From the cell containing the given text, extract its center point as (x, y) coordinate. 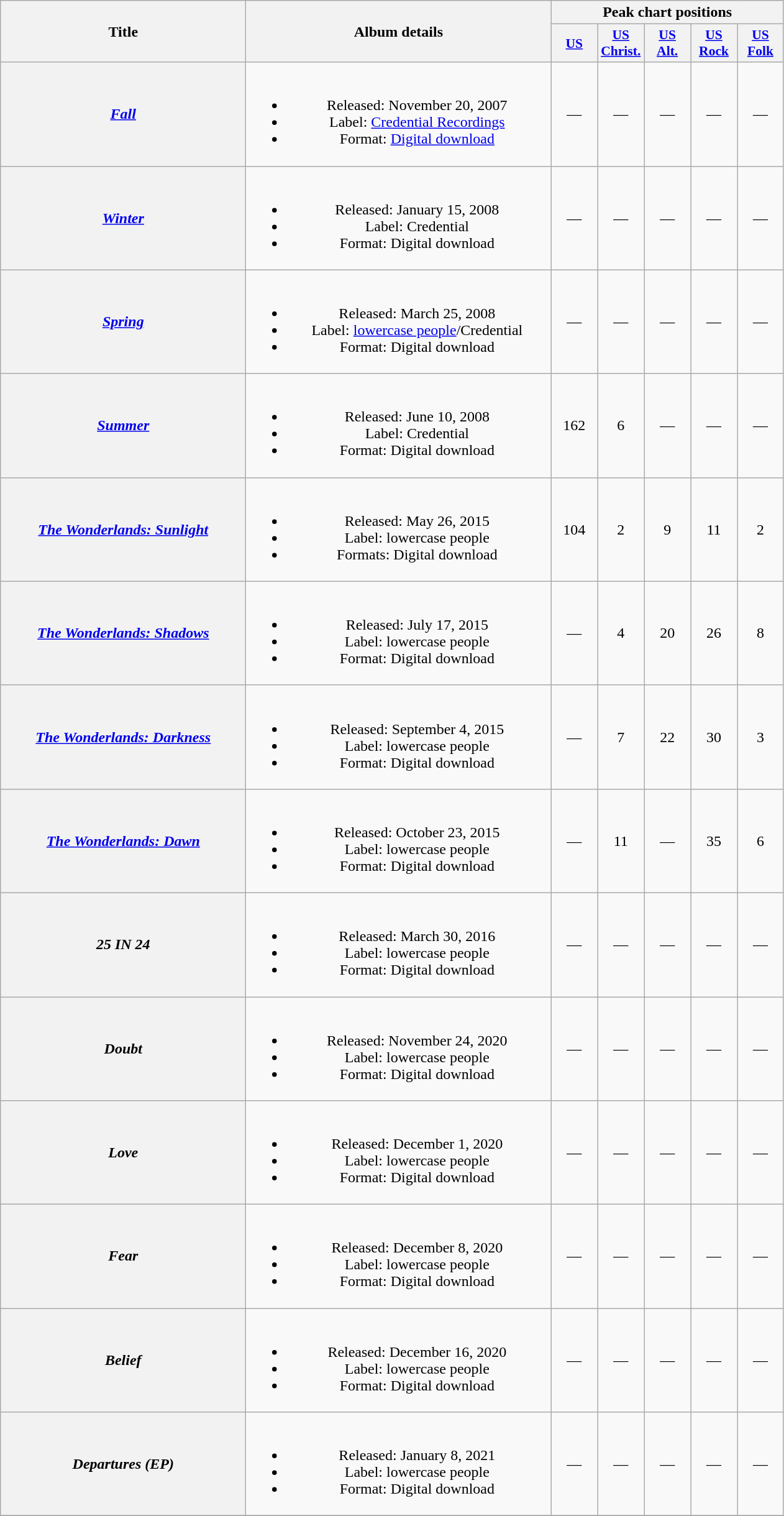
Album details (399, 31)
35 (714, 840)
Title (123, 31)
Released: December 8, 2020Label: lowercase peopleFormat: Digital download (399, 1257)
Released: July 17, 2015Label: lowercase peopleFormat: Digital download (399, 633)
The Wonderlands: Dawn (123, 840)
26 (714, 633)
Released: December 1, 2020Label: lowercase peopleFormat: Digital download (399, 1152)
Love (123, 1152)
162 (574, 425)
Released: November 20, 2007Label: Credential RecordingsFormat: Digital download (399, 114)
Released: September 4, 2015Label: lowercase peopleFormat: Digital download (399, 737)
7 (621, 737)
4 (621, 633)
The Wonderlands: Darkness (123, 737)
3 (760, 737)
22 (667, 737)
Departures (EP) (123, 1464)
104 (574, 530)
Released: October 23, 2015Label: lowercase peopleFormat: Digital download (399, 840)
9 (667, 530)
US (574, 44)
Released: December 16, 2020Label: lowercase peopleFormat: Digital download (399, 1360)
Released: January 15, 2008Label: CredentialFormat: Digital download (399, 218)
Fall (123, 114)
Doubt (123, 1049)
Released: June 10, 2008Label: CredentialFormat: Digital download (399, 425)
Released: March 30, 2016Label: lowercase peopleFormat: Digital download (399, 945)
30 (714, 737)
Summer (123, 425)
USRock (714, 44)
USAlt. (667, 44)
The Wonderlands: Shadows (123, 633)
Released: November 24, 2020Label: lowercase peopleFormat: Digital download (399, 1049)
20 (667, 633)
Winter (123, 218)
Peak chart positions (667, 12)
25 IN 24 (123, 945)
Belief (123, 1360)
Released: May 26, 2015Label: lowercase peopleFormats: Digital download (399, 530)
USFolk (760, 44)
Released: January 8, 2021Label: lowercase peopleFormat: Digital download (399, 1464)
USChrist. (621, 44)
Released: March 25, 2008Label: lowercase people/CredentialFormat: Digital download (399, 322)
The Wonderlands: Sunlight (123, 530)
Fear (123, 1257)
8 (760, 633)
Spring (123, 322)
